Locate the cell with the specified text and output its (x, y) center coordinate. 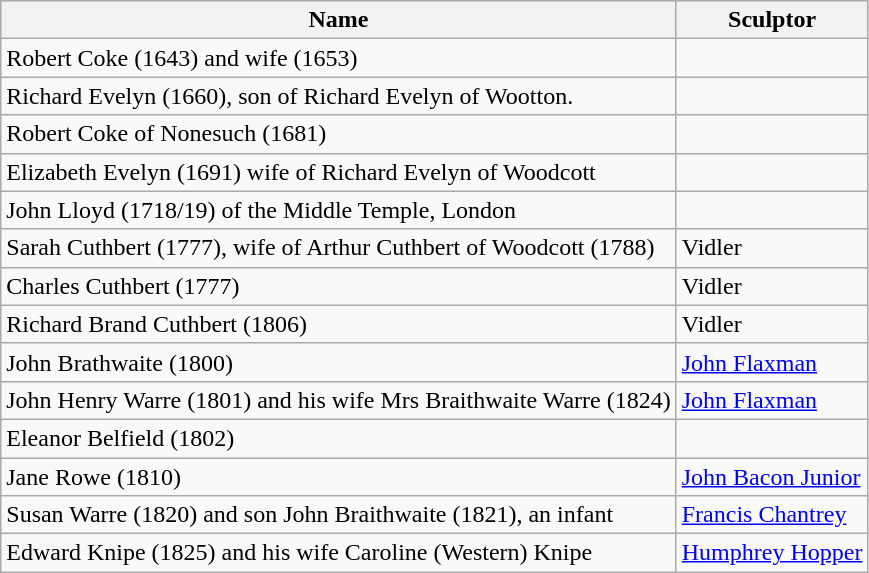
Robert Coke of Nonesuch (1681) (338, 134)
John Bacon Junior (772, 477)
Robert Coke (1643) and wife (1653) (338, 58)
John Brathwaite (1800) (338, 362)
Sarah Cuthbert (1777), wife of Arthur Cuthbert of Woodcott (1788) (338, 248)
Jane Rowe (1810) (338, 477)
Sculptor (772, 20)
John Lloyd (1718/19) of the Middle Temple, London (338, 210)
Edward Knipe (1825) and his wife Caroline (Western) Knipe (338, 553)
Humphrey Hopper (772, 553)
Charles Cuthbert (1777) (338, 286)
Richard Evelyn (1660), son of Richard Evelyn of Wootton. (338, 96)
Name (338, 20)
Susan Warre (1820) and son John Braithwaite (1821), an infant (338, 515)
Elizabeth Evelyn (1691) wife of Richard Evelyn of Woodcott (338, 172)
Richard Brand Cuthbert (1806) (338, 324)
Eleanor Belfield (1802) (338, 438)
John Henry Warre (1801) and his wife Mrs Braithwaite Warre (1824) (338, 400)
Francis Chantrey (772, 515)
